Detect which cell encompasses the target text, then output its (x, y) center coordinate. 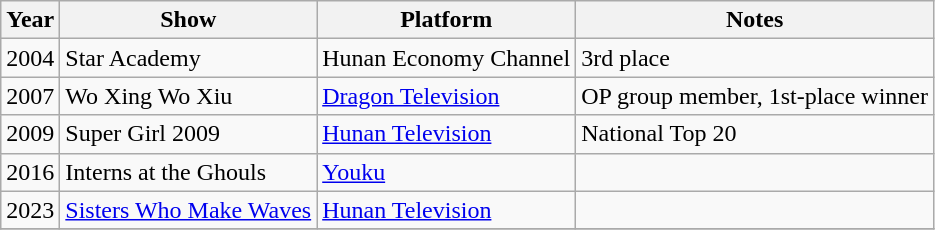
2007 (30, 96)
2023 (30, 210)
2016 (30, 172)
National Top 20 (755, 134)
2009 (30, 134)
2004 (30, 58)
Show (188, 20)
Interns at the Ghouls (188, 172)
Hunan Economy Channel (446, 58)
Platform (446, 20)
Wo Xing Wo Xiu (188, 96)
Year (30, 20)
Youku (446, 172)
Notes (755, 20)
Star Academy (188, 58)
Sisters Who Make Waves (188, 210)
3rd place (755, 58)
Super Girl 2009 (188, 134)
Dragon Television (446, 96)
OP group member, 1st-place winner (755, 96)
